Locate the cell with the specified text and output its [x, y] center coordinate. 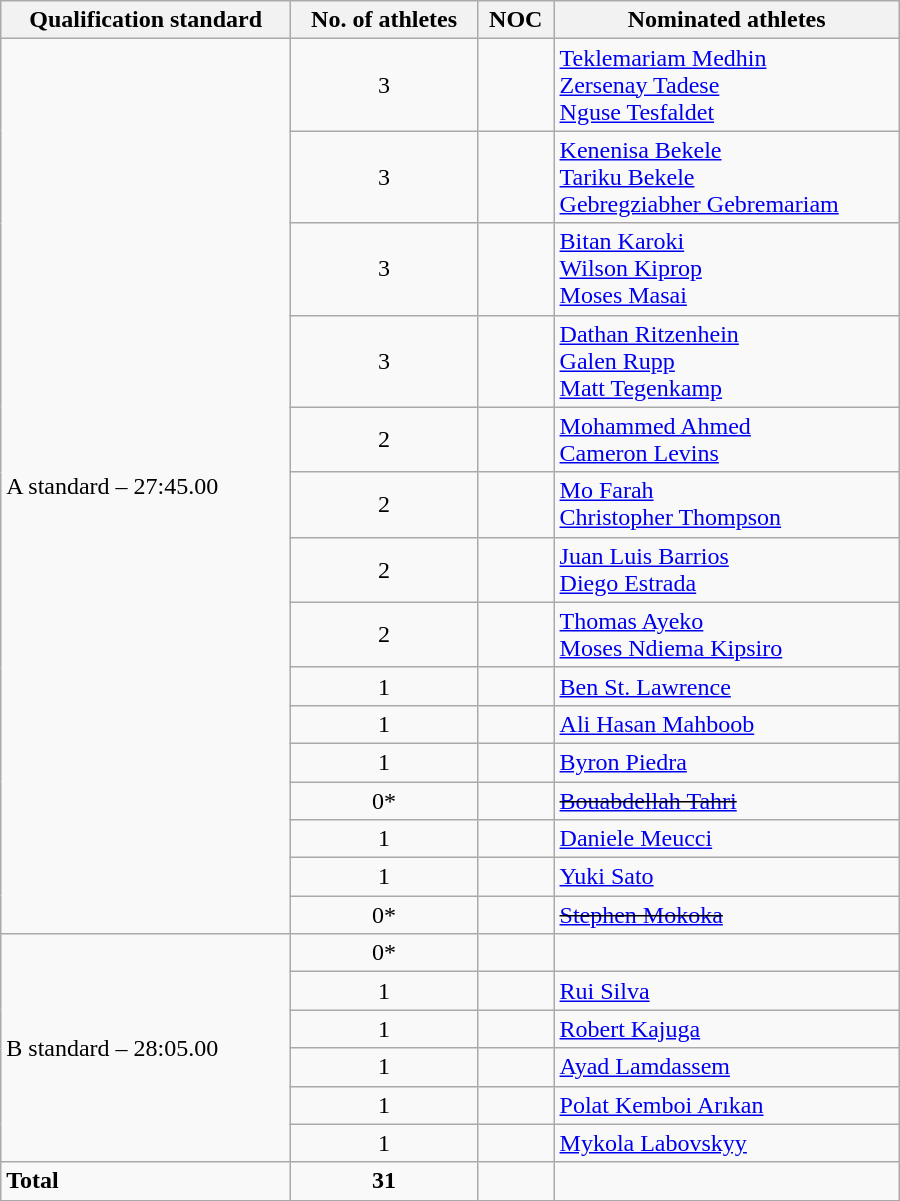
Kenenisa BekeleTariku BekeleGebregziabher Gebremariam [726, 177]
A standard – 27:45.00 [146, 486]
Nominated athletes [726, 20]
Daniele Meucci [726, 839]
Mykola Labovskyy [726, 1143]
Ayad Lamdassem [726, 1067]
NOC [516, 20]
Polat Kemboi Arıkan [726, 1105]
Teklemariam MedhinZersenay TadeseNguse Tesfaldet [726, 85]
B standard – 28:05.00 [146, 1048]
Qualification standard [146, 20]
Juan Luis BarriosDiego Estrada [726, 570]
Thomas AyekoMoses Ndiema Kipsiro [726, 634]
Byron Piedra [726, 762]
Ben St. Lawrence [726, 686]
Total [146, 1181]
Mo FarahChristopher Thompson [726, 504]
Bouabdellah Tahri [726, 801]
No. of athletes [384, 20]
31 [384, 1181]
Dathan RitzenheinGalen RuppMatt Tegenkamp [726, 361]
Bitan Karoki Wilson Kiprop Moses Masai [726, 269]
Ali Hasan Mahboob [726, 724]
Rui Silva [726, 991]
Robert Kajuga [726, 1029]
Mohammed AhmedCameron Levins [726, 440]
Stephen Mokoka [726, 915]
Yuki Sato [726, 877]
